Locate the cell with the specified text and output its (x, y) center coordinate. 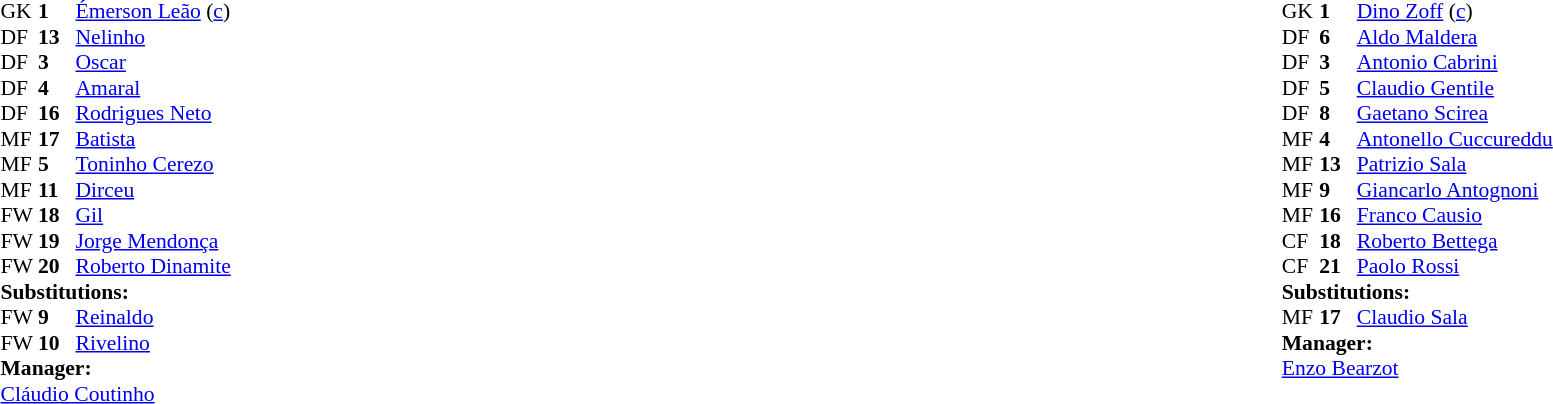
Claudio Gentile (1455, 88)
21 (1338, 267)
Roberto Bettega (1455, 241)
Amaral (154, 88)
20 (57, 267)
19 (57, 241)
Antonello Cuccureddu (1455, 139)
Gaetano Scirea (1455, 113)
Oscar (154, 63)
Claudio Sala (1455, 317)
Roberto Dinamite (154, 267)
Batista (154, 139)
Paolo Rossi (1455, 267)
Rodrigues Neto (154, 113)
Gil (154, 215)
Jorge Mendonça (154, 241)
Giancarlo Antognoni (1455, 190)
Toninho Cerezo (154, 165)
11 (57, 190)
Antonio Cabrini (1455, 63)
8 (1338, 113)
Rivelino (154, 343)
Dirceu (154, 190)
Aldo Maldera (1455, 37)
Patrizio Sala (1455, 165)
Nelinho (154, 37)
Enzo Bearzot (1418, 369)
Franco Causio (1455, 215)
Reinaldo (154, 317)
10 (57, 343)
6 (1338, 37)
